Capture the cell that displays the provided text and extract its (X, Y) central coordinate. 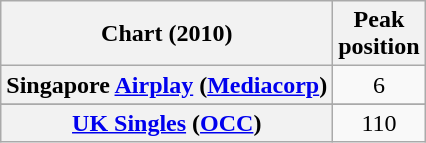
UK Singles (OCC) (167, 123)
Peakposition (379, 34)
110 (379, 123)
6 (379, 85)
Singapore Airplay (Mediacorp) (167, 85)
Chart (2010) (167, 34)
